Output the [x, y] coordinate of the center of the cell containing the given text.  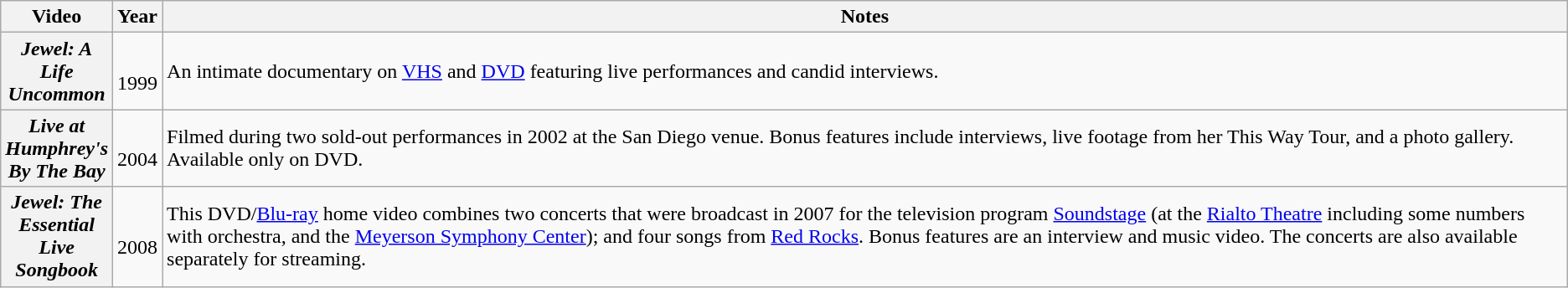
Jewel: The Essential Live Songbook [57, 236]
Year [137, 17]
Live at Humphrey's By The Bay [57, 148]
Jewel: A Life Uncommon [57, 71]
Notes [865, 17]
Video [57, 17]
2008 [137, 236]
2004 [137, 148]
An intimate documentary on VHS and DVD featuring live performances and candid interviews. [865, 71]
1999 [137, 71]
